Extract the [X, Y] coordinate from the center of the cell holding the provided text.  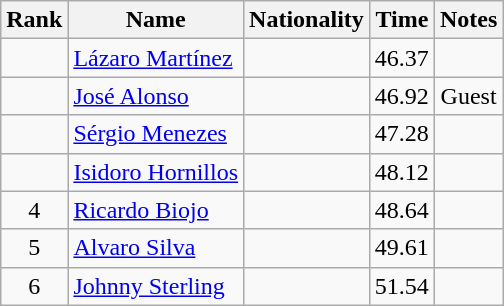
51.54 [402, 286]
Nationality [307, 20]
48.64 [402, 210]
49.61 [402, 248]
6 [34, 286]
48.12 [402, 172]
46.92 [402, 96]
46.37 [402, 58]
Isidoro Hornillos [156, 172]
Time [402, 20]
José Alonso [156, 96]
Sérgio Menezes [156, 134]
5 [34, 248]
Notes [468, 20]
Johnny Sterling [156, 286]
Lázaro Martínez [156, 58]
Guest [468, 96]
Rank [34, 20]
4 [34, 210]
Name [156, 20]
47.28 [402, 134]
Ricardo Biojo [156, 210]
Alvaro Silva [156, 248]
